Identify which cell holds the provided text, then report its (x, y) central coordinate. 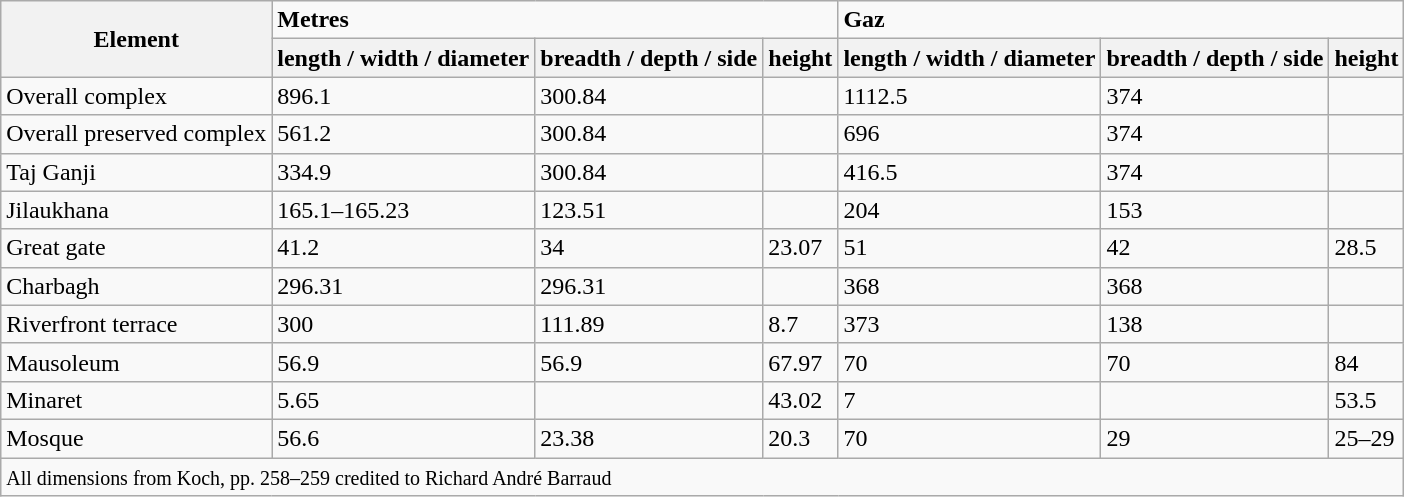
42 (1215, 248)
Jilaukhana (136, 210)
23.07 (800, 248)
416.5 (970, 172)
20.3 (800, 438)
Overall complex (136, 96)
51 (970, 248)
696 (970, 134)
Metres (555, 20)
300 (404, 324)
25–29 (1366, 438)
153 (1215, 210)
Mausoleum (136, 362)
Great gate (136, 248)
5.65 (404, 400)
8.7 (800, 324)
23.38 (649, 438)
204 (970, 210)
Charbagh (136, 286)
896.1 (404, 96)
Minaret (136, 400)
41.2 (404, 248)
Taj Ganji (136, 172)
123.51 (649, 210)
7 (970, 400)
53.5 (1366, 400)
67.97 (800, 362)
561.2 (404, 134)
Mosque (136, 438)
1112.5 (970, 96)
All dimensions from Koch, pp. 258–259 credited to Richard André Barraud (702, 477)
165.1–165.23 (404, 210)
29 (1215, 438)
Gaz (1121, 20)
334.9 (404, 172)
111.89 (649, 324)
Overall preserved complex (136, 134)
28.5 (1366, 248)
138 (1215, 324)
373 (970, 324)
Element (136, 39)
43.02 (800, 400)
84 (1366, 362)
Riverfront terrace (136, 324)
56.6 (404, 438)
34 (649, 248)
